Find where the given text appears and provide that cell's center as [x, y] coordinate. 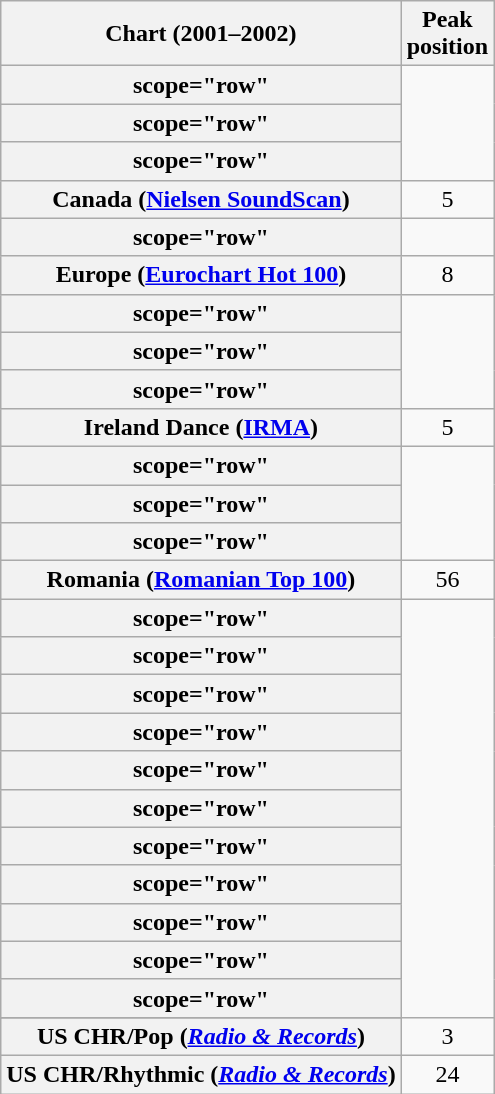
3 [447, 1036]
8 [447, 275]
56 [447, 580]
Peakposition [447, 34]
US CHR/Rhythmic (Radio & Records) [201, 1074]
US CHR/Pop (Radio & Records) [201, 1036]
Romania (Romanian Top 100) [201, 580]
24 [447, 1074]
Ireland Dance (IRMA) [201, 427]
Europe (Eurochart Hot 100) [201, 275]
Canada (Nielsen SoundScan) [201, 199]
Chart (2001–2002) [201, 34]
